Return the [x, y] coordinate for the center point of the cell that contains the specified text.  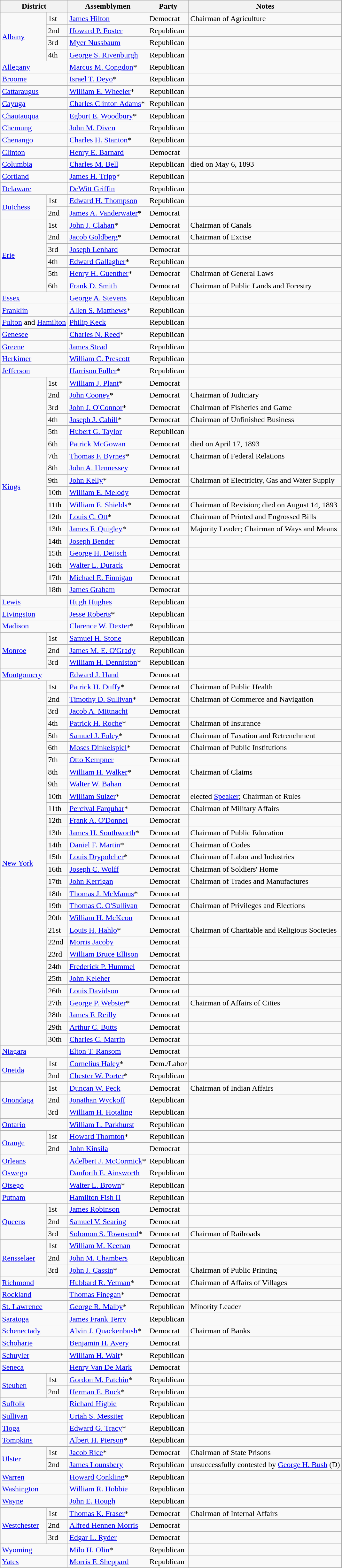
Thomas F. Byrnes* [108, 456]
Jacob Goldberg* [108, 237]
Morris F. Sheppard [108, 1562]
William E. Wheeler* [108, 91]
Schuyler [34, 1355]
Warren [34, 1477]
James Lounsbery [108, 1465]
Chairman of Electricity, Gas and Water Supply [265, 480]
Madison [34, 626]
John Cooney* [108, 395]
Yates [34, 1562]
Notes [265, 6]
Thomas C. O'Sullivan [108, 905]
Thomas Finegan* [108, 1294]
William E. Melody [108, 492]
Howard Conkling* [108, 1477]
Hubbard R. Yetman* [108, 1282]
Hamilton Fish II [108, 1197]
Samuel J. Foley* [108, 735]
Walter L. Brown* [108, 1185]
Chairman of Public Education [265, 833]
Louis C. Ott* [108, 517]
James Hilton [108, 19]
Chairman of Public Institutions [265, 748]
Chester W. Porter* [108, 1076]
20th [57, 918]
Chairman of Agriculture [265, 19]
Alvin J. Quackenbush* [108, 1331]
William Sulzer* [108, 796]
25th [57, 979]
Chairman of Labor and Industries [265, 857]
Frank D. Smith [108, 286]
Jacob A. Mittnacht [108, 711]
Elton T. Ransom [108, 1051]
Chairman of Public Health [265, 687]
Howard P. Foster [108, 31]
George R. Malby* [108, 1307]
Michael E. Finnigan [108, 578]
Patrick McGowan [108, 444]
Chairman of Federal Relations [265, 456]
Harrison Fuller* [108, 371]
John Keleher [108, 979]
27th [57, 1003]
Edward H. Thompson [108, 201]
Patrick H. Roche* [108, 723]
Jesse Roberts* [108, 614]
Oneida [23, 1070]
Chairman of Trades and Manufactures [265, 881]
Chairman of Unfinished Business [265, 420]
James Stead [108, 346]
Charles M. Bell [108, 164]
Queens [23, 1222]
Rockland [34, 1294]
Chairman of Taxation and Retrenchment [265, 735]
Charles N. Reed* [108, 334]
John J. Clahan* [108, 225]
Israel T. Deyo* [108, 79]
unsuccessfully contested by George H. Bush (D) [265, 1465]
John J. Cassin* [108, 1270]
William C. Prescott [108, 359]
Genesee [34, 334]
Chairman of General Laws [265, 274]
Kings [23, 487]
Minority Leader [265, 1307]
Otsego [34, 1185]
Ulster [23, 1458]
Duncan W. Peck [108, 1088]
Walter L. Durack [108, 565]
John J. O'Connor* [108, 407]
John E. Hough [108, 1501]
Hubert G. Taylor [108, 432]
Ontario [34, 1124]
26th [57, 991]
died on April 17, 1893 [265, 444]
Thomas K. Fraser* [108, 1513]
James H. Tripp* [108, 177]
Cayuga [34, 103]
Orange [23, 1143]
William J. Plant* [108, 383]
Rensselaer [23, 1258]
William H. McKeon [108, 918]
Chairman of Military Affairs [265, 808]
Cortland [34, 177]
Jonathan Wyckoff [108, 1100]
Wayne [34, 1501]
died on May 6, 1893 [265, 164]
Niagara [34, 1051]
Chairman of Claims [265, 772]
William M. Keenan [108, 1246]
Livingston [34, 614]
John A. Hennessey [108, 468]
James H. Southworth* [108, 833]
Herman E. Buck* [108, 1392]
Cornelius Haley* [108, 1064]
William H. Walker* [108, 772]
24th [57, 966]
Joseph Bender [108, 541]
John M. Diven [108, 128]
23rd [57, 954]
Chairman of Public Lands and Forestry [265, 286]
Sullivan [34, 1416]
Cattaraugus [34, 91]
Frank A. O'Donnel [108, 821]
Chairman of Soldiers' Home [265, 869]
Chairman of State Prisons [265, 1452]
Saratoga [34, 1319]
John Kinsila [108, 1149]
Assemblymen [108, 6]
Uriah S. Messiter [108, 1416]
Daniel F. Martin* [108, 845]
New York [23, 863]
Chairman of Charitable and Religious Societies [265, 930]
Steuben [23, 1386]
Chairman of Privileges and Elections [265, 905]
William E. Shields* [108, 504]
Louis Drypolcher* [108, 857]
Morris Jacoby [108, 942]
Alfred Hennen Morris [108, 1526]
William H. Wait* [108, 1355]
Samuel H. Stone [108, 638]
Percival Farquhar* [108, 808]
Chautauqua [34, 116]
Adelbert J. McCormick* [108, 1161]
Monroe [23, 650]
Charles Clinton Adams* [108, 103]
John Kelly* [108, 480]
Chairman of Canals [265, 225]
Egburt E. Woodbury* [108, 116]
Edward G. Tracy* [108, 1428]
Patrick H. Duffy* [108, 687]
James Frank Terry [108, 1319]
Timothy D. Sullivan* [108, 699]
Chemung [34, 128]
Joseph C. Wolff [108, 869]
Majority Leader; Chairman of Ways and Means [265, 529]
George H. Deitsch [108, 553]
William L. Parkhurst [108, 1124]
Jacob Rice* [108, 1452]
Arthur C. Butts [108, 1027]
John M. Chambers [108, 1258]
Otto Kempner [108, 760]
James F. Quigley* [108, 529]
19th [57, 905]
Moses Dinkelspiel* [108, 748]
Oswego [34, 1173]
Hugh Hughes [108, 602]
Solomon S. Townsend* [108, 1234]
William H. Hotaling [108, 1112]
St. Lawrence [34, 1307]
Fulton and Hamilton [34, 322]
Schoharie [34, 1343]
Putnam [34, 1197]
Richard Higbie [108, 1404]
James F. Reilly [108, 1015]
Seneca [34, 1367]
Dem./Labor [168, 1064]
Tompkins [34, 1440]
Chairman of Affairs of Cities [265, 1003]
Party [168, 6]
Montgomery [34, 675]
Chairman of Fisheries and Game [265, 407]
Chairman of Affairs of Villages [265, 1282]
Clinton [34, 152]
Albany [23, 37]
Franklin [34, 310]
21st [57, 930]
22nd [57, 942]
Walter W. Bahan [108, 784]
Orleans [34, 1161]
Benjamin H. Avery [108, 1343]
Edgar L. Ryder [108, 1538]
Chairman of Internal Affairs [265, 1513]
Henry H. Guenther* [108, 274]
Philip Keck [108, 322]
DeWitt Griffin [108, 189]
Howard Thornton* [108, 1137]
Allen S. Matthews* [108, 310]
James Graham [108, 590]
Chairman of Railroads [265, 1234]
Essex [34, 298]
Clarence W. Dexter* [108, 626]
James A. Vanderwater* [108, 213]
Columbia [34, 164]
Herkimer [34, 359]
Louis Davidson [108, 991]
James Robinson [108, 1209]
Chairman of Public Printing [265, 1270]
Joseph J. Cahill* [108, 420]
William H. Denniston* [108, 663]
29th [57, 1027]
Dutchess [23, 207]
William R. Hobbie [108, 1489]
Richmond [34, 1282]
George P. Webster* [108, 1003]
George S. Rivenburgh [108, 55]
Danforth E. Ainsworth [108, 1173]
Tioga [34, 1428]
Chairman of Excise [265, 237]
Louis H. Hahlo* [108, 930]
Chairman of Judiciary [265, 395]
Milo H. Olin* [108, 1550]
John Kerrigan [108, 881]
Erie [23, 255]
Myer Nussbaum [108, 43]
28th [57, 1015]
Jefferson [34, 371]
Albert H. Pierson* [108, 1440]
Henry Van De Mark [108, 1367]
Chairman of Revision; died on August 14, 1893 [265, 504]
Lewis [34, 602]
George A. Stevens [108, 298]
Chairman of Insurance [265, 723]
Suffolk [34, 1404]
Joseph Lenhard [108, 249]
Delaware [34, 189]
Charles H. Stanton* [108, 140]
Wyoming [34, 1550]
James M. E. O'Grady [108, 650]
Edward Gallagher* [108, 261]
Broome [34, 79]
Chairman of Printed and Engrossed Bills [265, 517]
Charles C. Marrin [108, 1039]
Gordon M. Patchin* [108, 1380]
Chairman of Banks [265, 1331]
Chenango [34, 140]
District [34, 6]
Chairman of Codes [265, 845]
Thomas J. McManus* [108, 893]
elected Speaker; Chairman of Rules [265, 796]
Westchester [23, 1525]
Greene [34, 346]
Schenectady [34, 1331]
Henry E. Barnard [108, 152]
Chairman of Indian Affairs [265, 1088]
William Bruce Ellison [108, 954]
Allegany [34, 67]
Edward J. Hand [108, 675]
30th [57, 1039]
Marcus M. Congdon* [108, 67]
Frederick P. Hummel [108, 966]
Onondaga [23, 1100]
Washington [34, 1489]
Samuel V. Searing [108, 1222]
Chairman of Commerce and Navigation [265, 699]
